Extract the (X, Y) coordinate from the center of the cell holding the provided text.  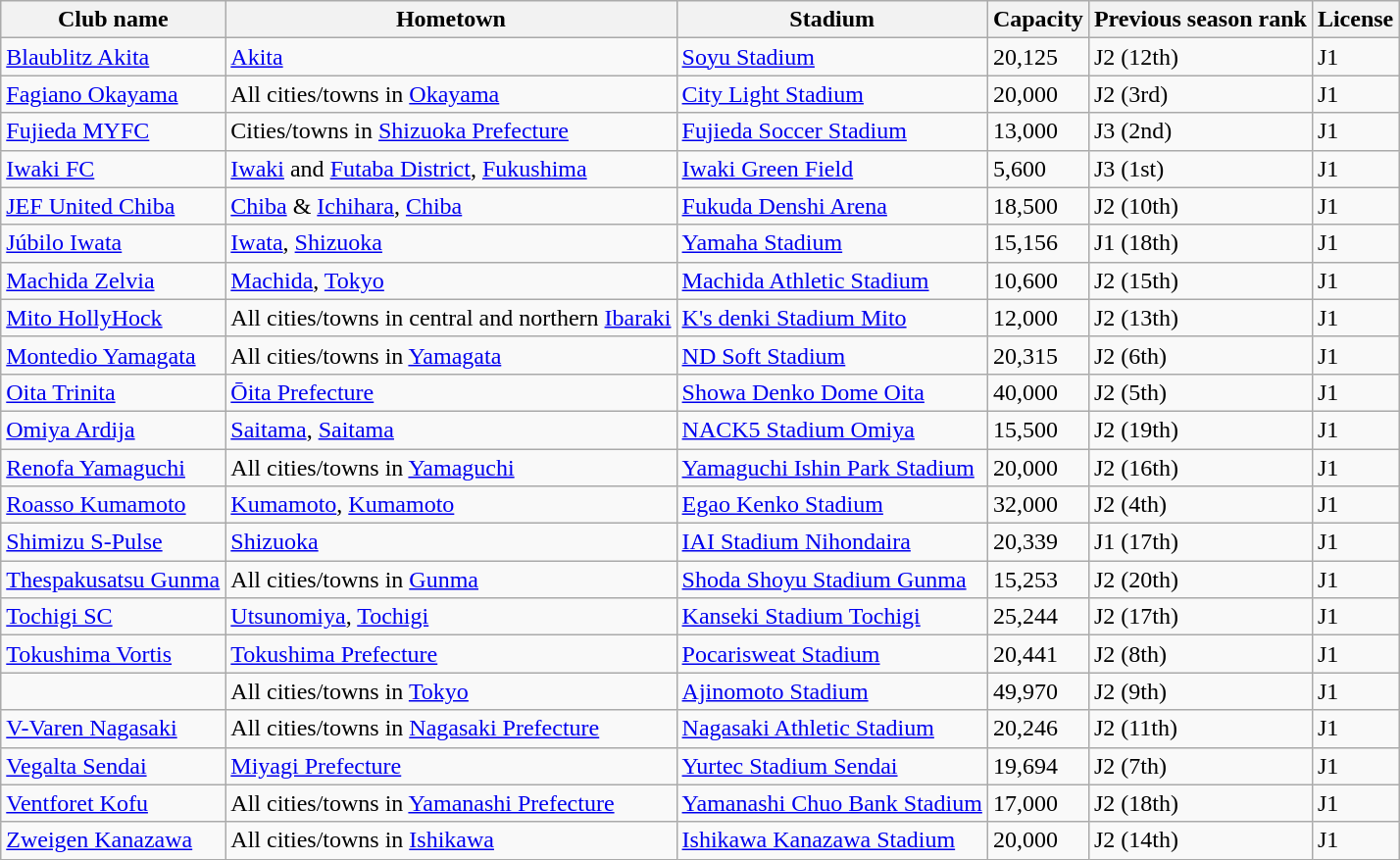
J2 (16th) (1200, 468)
Renofa Yamaguchi (114, 468)
Machida Athletic Stadium (831, 280)
J2 (9th) (1200, 691)
License (1355, 20)
Tochigi SC (114, 617)
Fukuda Denshi Arena (831, 206)
K's denki Stadium Mito (831, 318)
Mito HollyHock (114, 318)
J2 (10th) (1200, 206)
20,441 (1037, 654)
Pocarisweat Stadium (831, 654)
Capacity (1037, 20)
Shimizu S-Pulse (114, 542)
J2 (18th) (1200, 803)
J2 (11th) (1200, 729)
Shoda Shoyu Stadium Gunma (831, 580)
Yurtec Stadium Sendai (831, 766)
Fagiano Okayama (114, 94)
J2 (6th) (1200, 355)
Egao Kenko Stadium (831, 505)
Tokushima Vortis (114, 654)
Showa Denko Dome Oita (831, 392)
J1 (17th) (1200, 542)
IAI Stadium Nihondaira (831, 542)
Júbilo Iwata (114, 243)
10,600 (1037, 280)
Vegalta Sendai (114, 766)
J2 (12th) (1200, 57)
All cities/towns in Yamaguchi (451, 468)
Blaublitz Akita (114, 57)
40,000 (1037, 392)
25,244 (1037, 617)
J2 (3rd) (1200, 94)
V-Varen Nagasaki (114, 729)
J2 (14th) (1200, 840)
19,694 (1037, 766)
All cities/towns in Ishikawa (451, 840)
J2 (4th) (1200, 505)
Iwaki and Futaba District, Fukushima (451, 169)
Ventforet Kofu (114, 803)
20,246 (1037, 729)
Cities/towns in Shizuoka Prefecture (451, 131)
Fujieda MYFC (114, 131)
Saitama, Saitama (451, 430)
Machida, Tokyo (451, 280)
Club name (114, 20)
All cities/towns in Gunma (451, 580)
20,125 (1037, 57)
Zweigen Kanazawa (114, 840)
J2 (17th) (1200, 617)
Stadium (831, 20)
20,339 (1037, 542)
Ishikawa Kanazawa Stadium (831, 840)
Thespakusatsu Gunma (114, 580)
15,253 (1037, 580)
Montedio Yamagata (114, 355)
Miyagi Prefecture (451, 766)
Chiba & Ichihara, Chiba (451, 206)
J2 (20th) (1200, 580)
J2 (19th) (1200, 430)
15,156 (1037, 243)
Ōita Prefecture (451, 392)
Iwaki Green Field (831, 169)
Akita (451, 57)
Oita Trinita (114, 392)
5,600 (1037, 169)
All cities/towns in central and northern Ibaraki (451, 318)
Nagasaki Athletic Stadium (831, 729)
J2 (7th) (1200, 766)
Previous season rank (1200, 20)
Utsunomiya, Tochigi (451, 617)
49,970 (1037, 691)
J2 (5th) (1200, 392)
Machida Zelvia (114, 280)
Yamaha Stadium (831, 243)
15,500 (1037, 430)
Kumamoto, Kumamoto (451, 505)
J2 (8th) (1200, 654)
Shizuoka (451, 542)
13,000 (1037, 131)
J3 (2nd) (1200, 131)
J1 (18th) (1200, 243)
Kanseki Stadium Tochigi (831, 617)
All cities/towns in Nagasaki Prefecture (451, 729)
20,315 (1037, 355)
Hometown (451, 20)
Tokushima Prefecture (451, 654)
J2 (13th) (1200, 318)
Yamanashi Chuo Bank Stadium (831, 803)
Soyu Stadium (831, 57)
Iwaki FC (114, 169)
32,000 (1037, 505)
Ajinomoto Stadium (831, 691)
NACK5 Stadium Omiya (831, 430)
All cities/towns in Yamanashi Prefecture (451, 803)
J3 (1st) (1200, 169)
All cities/towns in Tokyo (451, 691)
JEF United Chiba (114, 206)
All cities/towns in Okayama (451, 94)
12,000 (1037, 318)
Fujieda Soccer Stadium (831, 131)
Yamaguchi Ishin Park Stadium (831, 468)
J2 (15th) (1200, 280)
Roasso Kumamoto (114, 505)
17,000 (1037, 803)
Omiya Ardija (114, 430)
Iwata, Shizuoka (451, 243)
City Light Stadium (831, 94)
All cities/towns in Yamagata (451, 355)
ND Soft Stadium (831, 355)
18,500 (1037, 206)
